Find where the given text appears and provide that cell's center as (X, Y) coordinate. 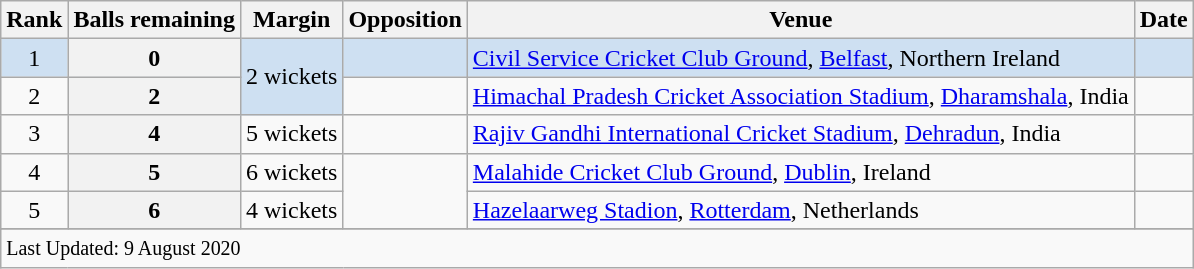
Balls remaining (154, 20)
6 (154, 210)
4 wickets (291, 210)
Margin (291, 20)
Malahide Cricket Club Ground, Dublin, Ireland (800, 172)
3 (34, 134)
Rank (34, 20)
Last Updated: 9 August 2020 (598, 248)
0 (154, 58)
Civil Service Cricket Club Ground, Belfast, Northern Ireland (800, 58)
Venue (800, 20)
Hazelaarweg Stadion, Rotterdam, Netherlands (800, 210)
2 wickets (291, 77)
1 (34, 58)
5 wickets (291, 134)
Date (1164, 20)
Opposition (405, 20)
6 wickets (291, 172)
Rajiv Gandhi International Cricket Stadium, Dehradun, India (800, 134)
Himachal Pradesh Cricket Association Stadium, Dharamshala, India (800, 96)
